Output the (X, Y) coordinate of the center of the cell containing the given text.  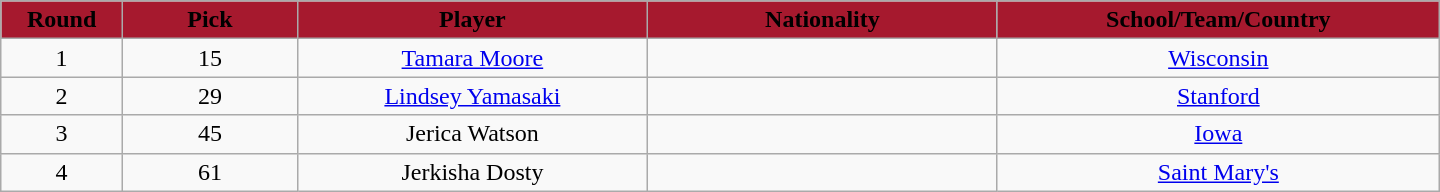
Tamara Moore (472, 58)
Nationality (822, 20)
Stanford (1218, 96)
Player (472, 20)
Jerica Watson (472, 134)
Iowa (1218, 134)
1 (62, 58)
Saint Mary's (1218, 172)
45 (210, 134)
2 (62, 96)
3 (62, 134)
Round (62, 20)
4 (62, 172)
Lindsey Yamasaki (472, 96)
15 (210, 58)
29 (210, 96)
School/Team/Country (1218, 20)
Jerkisha Dosty (472, 172)
61 (210, 172)
Pick (210, 20)
Wisconsin (1218, 58)
